Determine the [X, Y] coordinate at the center of the cell enclosing the given text.  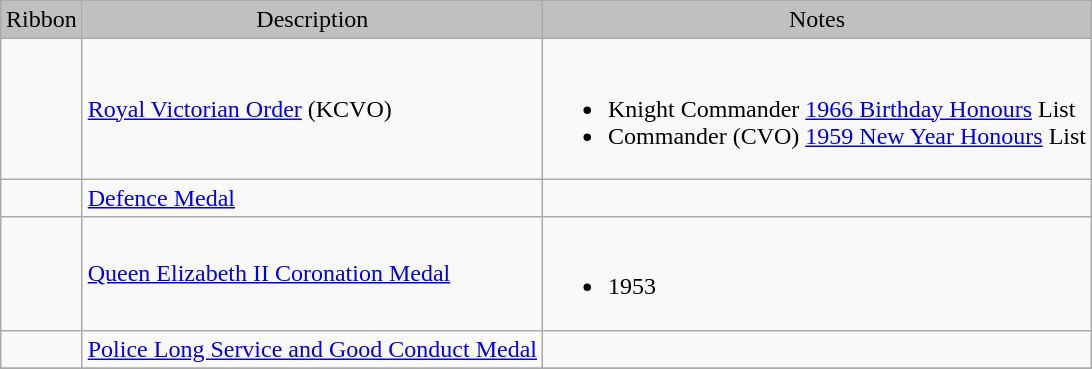
Notes [818, 20]
Description [312, 20]
Police Long Service and Good Conduct Medal [312, 349]
Royal Victorian Order (KCVO) [312, 109]
Knight Commander 1966 Birthday Honours ListCommander (CVO) 1959 New Year Honours List [818, 109]
Queen Elizabeth II Coronation Medal [312, 274]
1953 [818, 274]
Defence Medal [312, 198]
Ribbon [41, 20]
